Find where the given text appears and provide that cell's center as [x, y] coordinate. 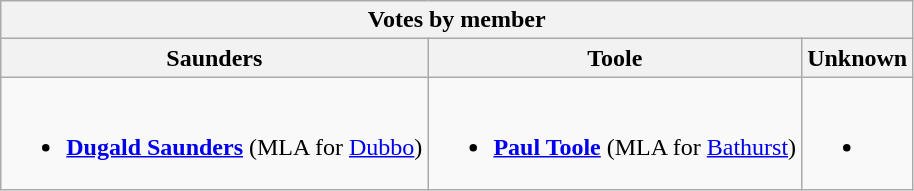
Dugald Saunders (MLA for Dubbo) [214, 134]
Paul Toole (MLA for Bathurst) [615, 134]
Unknown [858, 58]
Votes by member [457, 20]
Toole [615, 58]
Saunders [214, 58]
